Provide the [x, y] coordinate of the cell's center where the given text is located.  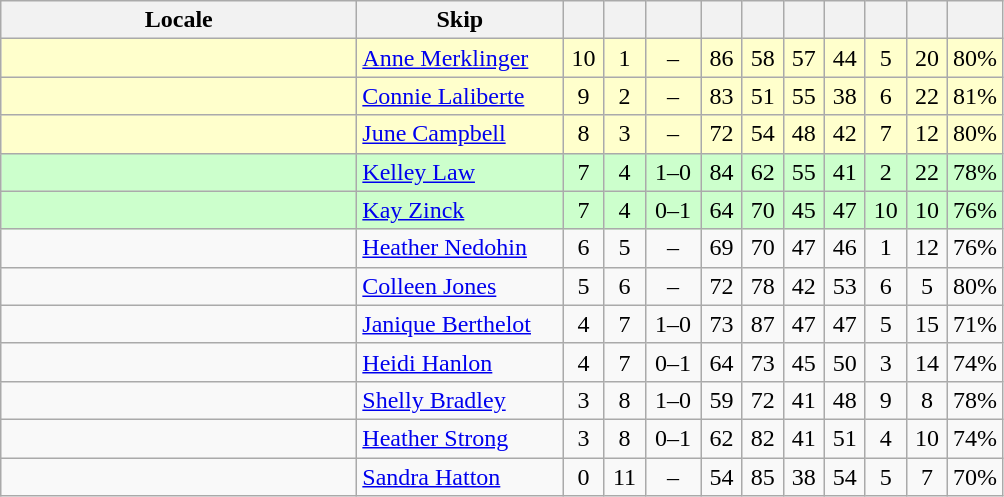
81% [974, 96]
78 [762, 286]
14 [926, 362]
82 [762, 438]
50 [844, 362]
57 [804, 58]
0 [584, 477]
59 [722, 400]
Heidi Hanlon [460, 362]
20 [926, 58]
Anne Merklinger [460, 58]
Colleen Jones [460, 286]
Skip [460, 20]
58 [762, 58]
Heather Nedohin [460, 248]
71% [974, 324]
Kelley Law [460, 172]
Kay Zinck [460, 210]
53 [844, 286]
Locale [179, 20]
83 [722, 96]
84 [722, 172]
11 [624, 477]
Connie Laliberte [460, 96]
46 [844, 248]
70% [974, 477]
Janique Berthelot [460, 324]
85 [762, 477]
Sandra Hatton [460, 477]
69 [722, 248]
Heather Strong [460, 438]
44 [844, 58]
87 [762, 324]
86 [722, 58]
June Campbell [460, 134]
Shelly Bradley [460, 400]
15 [926, 324]
